Search for the cell housing the specified text and yield its (x, y) center coordinate. 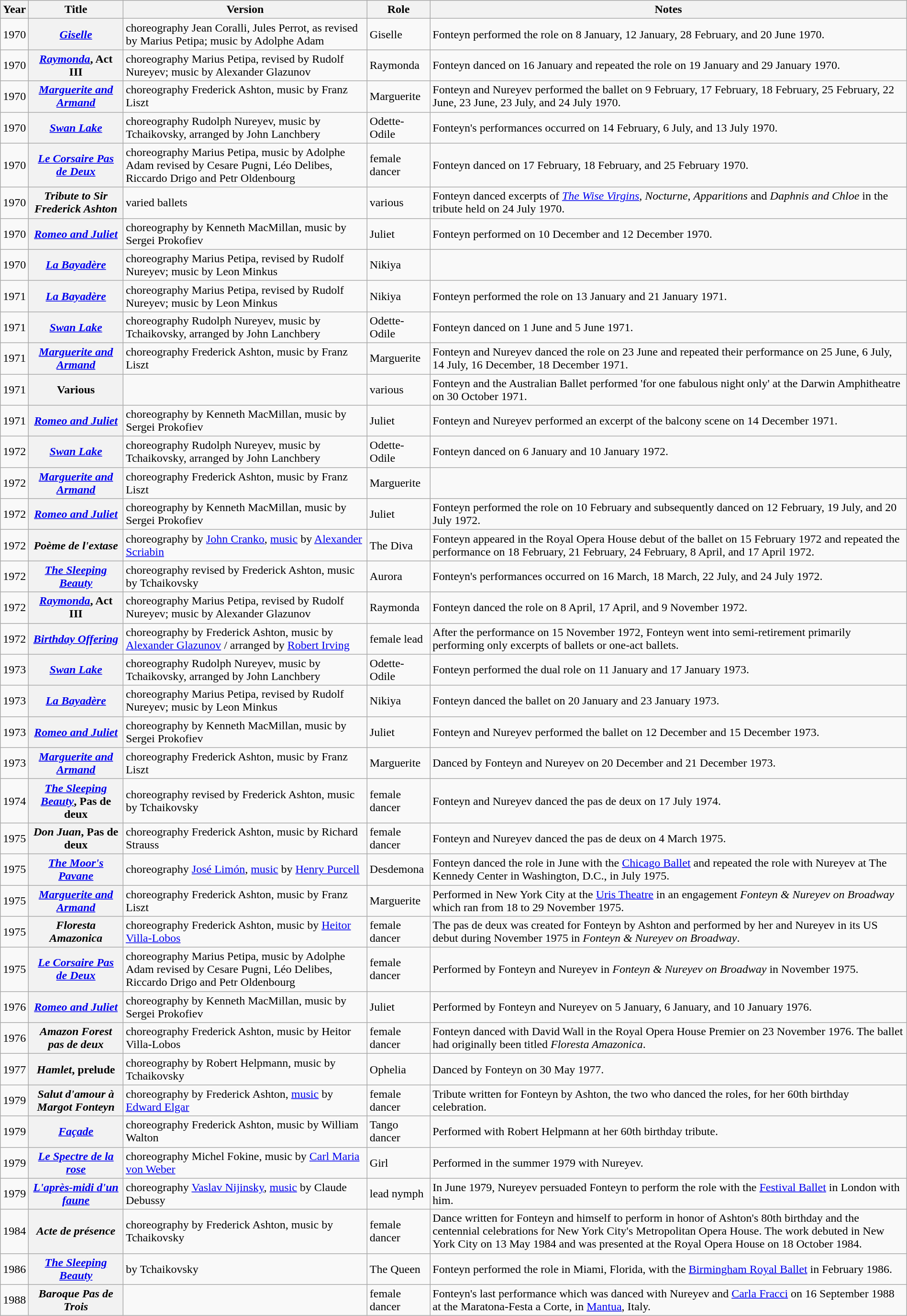
Desdemona (398, 869)
Performed by Fonteyn and Nureyev in Fonteyn & Nureyev on Broadway in November 1975. (668, 970)
Don Juan, Pas de deux (76, 838)
Amazon Forest pas de deux (76, 1038)
Version (245, 10)
Aurora (398, 576)
choreography Vaslav Nijinsky, music by Claude Debussy (245, 1193)
Tango dancer (398, 1131)
1974 (14, 801)
Fonteyn danced on 6 January and 10 January 1972. (668, 452)
choreography Jean Coralli, Jules Perrot, as revised by Marius Petipa; music by Adolphe Adam (245, 34)
Fonteyn and Nureyev danced the pas de deux on 17 July 1974. (668, 801)
female lead (398, 638)
Salut d'amour à Margot Fonteyn (76, 1101)
Performed in New York City at the Uris Theatre in an engagement Fonteyn & Nureyev on Broadway which ran from 18 to 29 November 1975. (668, 901)
Fonteyn performed the role on 8 January, 12 January, 28 February, and 20 June 1970. (668, 34)
Fonteyn danced on 1 June and 5 June 1971. (668, 327)
Various (76, 390)
Fonteyn performed the role on 10 February and subsequently danced on 12 February, 19 July, and 20 July 1972. (668, 514)
choreography Frederick Ashton, music by Richard Strauss (245, 838)
Fonteyn and Nureyev danced the pas de deux on 4 March 1975. (668, 838)
Danced by Fonteyn on 30 May 1977. (668, 1069)
Fonteyn danced on 17 February, 18 February, and 25 February 1970. (668, 165)
Danced by Fonteyn and Nureyev on 20 December and 21 December 1973. (668, 763)
Fonteyn and the Australian Ballet performed 'for one fabulous night only' at the Darwin Amphitheatre on 30 October 1971. (668, 390)
Year (14, 10)
Fonteyn and Nureyev danced the role on 23 June and repeated their performance on 25 June, 6 July, 14 July, 16 December, 18 December 1971. (668, 358)
Fonteyn's performances occurred on 14 February, 6 July, and 13 July 1970. (668, 127)
Fonteyn performed the dual role on 11 January and 17 January 1973. (668, 670)
Fonteyn performed the role in Miami, Florida, with the Birmingham Royal Ballet in February 1986. (668, 1269)
choreography Frederick Ashton, music by William Walton (245, 1131)
After the performance on 15 November 1972, Fonteyn went into semi-retirement primarily performing only excerpts of ballets or one-act ballets. (668, 638)
choreography by Frederick Ashton, music by Tchaikovsky (245, 1231)
Fonteyn danced excerpts of The Wise Virgins, Nocturne, Apparitions and Daphnis and Chloe in the tribute held on 24 July 1970. (668, 203)
Fonteyn performed the role on 13 January and 21 January 1971. (668, 296)
Hamlet, prelude (76, 1069)
1977 (14, 1069)
1988 (14, 1300)
choreography José Limón, music by Henry Purcell (245, 869)
Fonteyn's last performance which was danced with Nureyev and Carla Fracci on 16 September 1988 at the Maratona-Festa a Corte, in Mantua, Italy. (668, 1300)
Fonteyn danced the role in June with the Chicago Ballet and repeated the role with Nureyev at The Kennedy Center in Washington, D.C., in July 1975. (668, 869)
choreography by John Cranko, music by Alexander Scriabin (245, 546)
varied ballets (245, 203)
choreography Michel Fokine, music by Carl Maria von Weber (245, 1163)
choreography by Frederick Ashton, music by Edward Elgar (245, 1101)
Acte de présence (76, 1231)
Performed with Robert Helpmann at her 60th birthday tribute. (668, 1131)
Girl (398, 1163)
Le Spectre de la rose (76, 1163)
Baroque Pas de Trois (76, 1300)
lead nymph (398, 1193)
The Sleeping Beauty, Pas de deux (76, 801)
Tribute written for Fonteyn by Ashton, the two who danced the roles, for her 60th birthday celebration. (668, 1101)
Fonteyn's performances occurred on 16 March, 18 March, 22 July, and 24 July 1972. (668, 576)
L'après-midi d'un faune (76, 1193)
In June 1979, Nureyev persuaded Fonteyn to perform the role with the Festival Ballet in London with him. (668, 1193)
Fonteyn danced with David Wall in the Royal Opera House Premier on 23 November 1976. The ballet had originally been titled Floresta Amazonica. (668, 1038)
1986 (14, 1269)
1984 (14, 1231)
Façade (76, 1131)
Fonteyn performed on 10 December and 12 December 1970. (668, 234)
The Moor's Pavane (76, 869)
Performed by Fonteyn and Nureyev on 5 January, 6 January, and 10 January 1976. (668, 1007)
Fonteyn and Nureyev performed the ballet on 12 December and 15 December 1973. (668, 732)
by Tchaikovsky (245, 1269)
Fonteyn danced the ballet on 20 January and 23 January 1973. (668, 701)
The Diva (398, 546)
Fonteyn and Nureyev performed an excerpt of the balcony scene on 14 December 1971. (668, 421)
Fonteyn danced the role on 8 April, 17 April, and 9 November 1972. (668, 608)
Ophelia (398, 1069)
Floresta Amazonica (76, 932)
Tribute to Sir Frederick Ashton (76, 203)
Fonteyn and Nureyev performed the ballet on 9 February, 17 February, 18 February, 25 February, 22 June, 23 June, 23 July, and 24 July 1970. (668, 97)
Title (76, 10)
Poème de l'extase (76, 546)
Fonteyn danced on 16 January and repeated the role on 19 January and 29 January 1970. (668, 65)
The Queen (398, 1269)
Notes (668, 10)
choreography by Frederick Ashton, music by Alexander Glazunov / arranged by Robert Irving (245, 638)
Role (398, 10)
Birthday Offering (76, 638)
Performed in the summer 1979 with Nureyev. (668, 1163)
choreography by Robert Helpmann, music by Tchaikovsky (245, 1069)
